Output the [X, Y] coordinate of the center of the cell containing the given text.  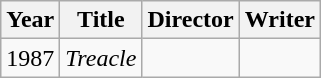
1987 [30, 58]
Writer [280, 20]
Director [190, 20]
Title [101, 20]
Treacle [101, 58]
Year [30, 20]
